Pinpoint the cell where the given text exists, returning its [X, Y] midpoint coordinate. 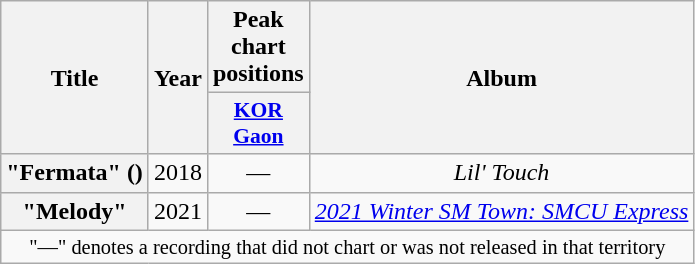
Title [75, 78]
KORGaon [258, 124]
2021 [178, 211]
"—" denotes a recording that did not chart or was not released in that territory [348, 247]
2018 [178, 173]
2021 Winter SM Town: SMCU Express [502, 211]
Album [502, 78]
"Fermata" () [75, 173]
Year [178, 78]
Peak chartpositions [258, 47]
"Melody" [75, 211]
Lil' Touch [502, 173]
